Determine the [x, y] coordinate at the center of the cell enclosing the given text.  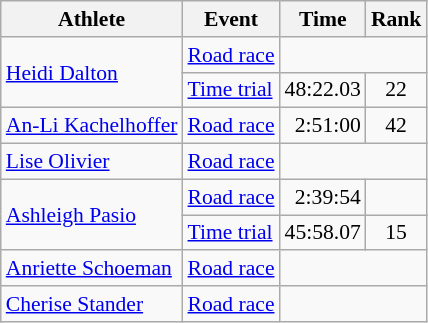
Ashleigh Pasio [92, 214]
Heidi Dalton [92, 72]
45:58.07 [323, 233]
42 [396, 126]
Time [323, 19]
2:39:54 [323, 197]
15 [396, 233]
Event [232, 19]
An-Li Kachelhoffer [92, 126]
Cherise Stander [92, 304]
Rank [396, 19]
48:22.03 [323, 90]
Anriette Schoeman [92, 269]
Lise Olivier [92, 162]
Athlete [92, 19]
2:51:00 [323, 126]
22 [396, 90]
